Search for the cell housing the specified text and yield its [X, Y] center coordinate. 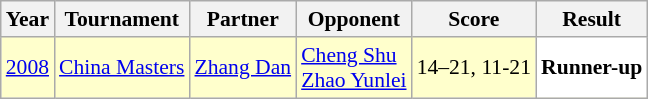
Tournament [122, 19]
China Masters [122, 68]
2008 [28, 68]
Year [28, 19]
Zhang Dan [242, 68]
Score [474, 19]
14–21, 11-21 [474, 68]
Runner-up [592, 68]
Cheng Shu Zhao Yunlei [354, 68]
Opponent [354, 19]
Result [592, 19]
Partner [242, 19]
